Extract the (x, y) coordinate from the center of the cell holding the provided text.  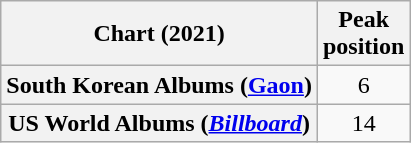
Chart (2021) (160, 34)
South Korean Albums (Gaon) (160, 85)
Peakposition (363, 34)
6 (363, 85)
US World Albums (Billboard) (160, 123)
14 (363, 123)
